Output the (x, y) coordinate of the center of the cell containing the given text.  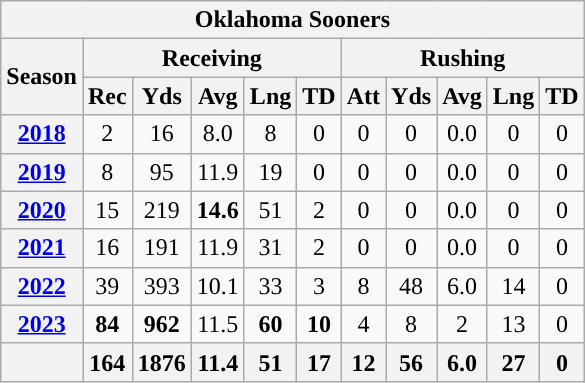
Rec (107, 96)
27 (513, 362)
56 (412, 362)
84 (107, 324)
39 (107, 286)
219 (162, 210)
19 (270, 172)
17 (319, 362)
1876 (162, 362)
2019 (42, 172)
2022 (42, 286)
962 (162, 324)
33 (270, 286)
Receiving (212, 58)
60 (270, 324)
14 (513, 286)
2021 (42, 248)
Rushing (462, 58)
95 (162, 172)
14.6 (218, 210)
11.4 (218, 362)
31 (270, 248)
4 (363, 324)
Season (42, 77)
191 (162, 248)
2023 (42, 324)
48 (412, 286)
Att (363, 96)
12 (363, 362)
10 (319, 324)
11.5 (218, 324)
2020 (42, 210)
10.1 (218, 286)
3 (319, 286)
393 (162, 286)
2018 (42, 134)
13 (513, 324)
164 (107, 362)
8.0 (218, 134)
Oklahoma Sooners (292, 20)
15 (107, 210)
